Capture the cell that displays the provided text and extract its (X, Y) central coordinate. 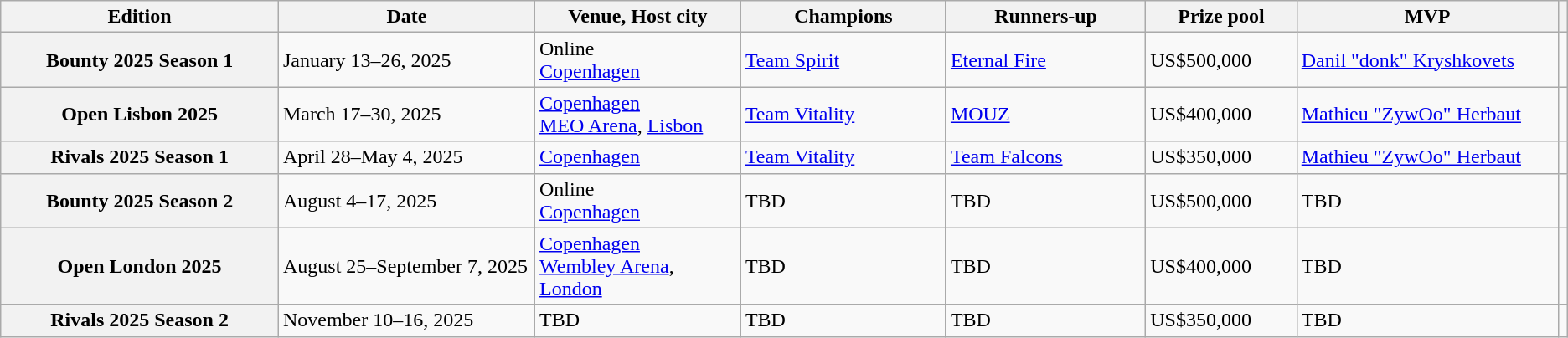
Rivals 2025 Season 1 (140, 157)
Team Falcons (1045, 157)
Copenhagen (637, 157)
Prize pool (1221, 17)
MVP (1427, 17)
March 17–30, 2025 (406, 114)
Eternal Fire (1045, 60)
Copenhagen Wembley Arena, London (637, 266)
Team Spirit (843, 60)
Edition (140, 17)
Open London 2025 (140, 266)
Champions (843, 17)
Date (406, 17)
MOUZ (1045, 114)
Rivals 2025 Season 2 (140, 320)
August 4–17, 2025 (406, 201)
August 25–September 7, 2025 (406, 266)
April 28–May 4, 2025 (406, 157)
January 13–26, 2025 (406, 60)
Bounty 2025 Season 2 (140, 201)
November 10–16, 2025 (406, 320)
Copenhagen MEO Arena, Lisbon (637, 114)
Danil "donk" Kryshkovets (1427, 60)
Venue, Host city (637, 17)
Open Lisbon 2025 (140, 114)
Runners-up (1045, 17)
Bounty 2025 Season 1 (140, 60)
